Return the (X, Y) coordinate for the center point of the cell that contains the specified text.  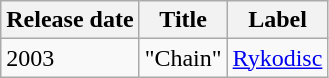
"Chain" (183, 58)
Label (278, 20)
Title (183, 20)
Rykodisc (278, 58)
Release date (70, 20)
2003 (70, 58)
